Identify which cell holds the provided text, then report its (x, y) central coordinate. 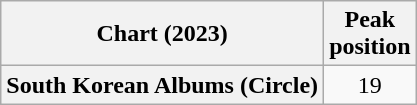
19 (370, 85)
South Korean Albums (Circle) (162, 85)
Chart (2023) (162, 34)
Peakposition (370, 34)
